Return the [X, Y] coordinate for the center point of the cell that contains the specified text.  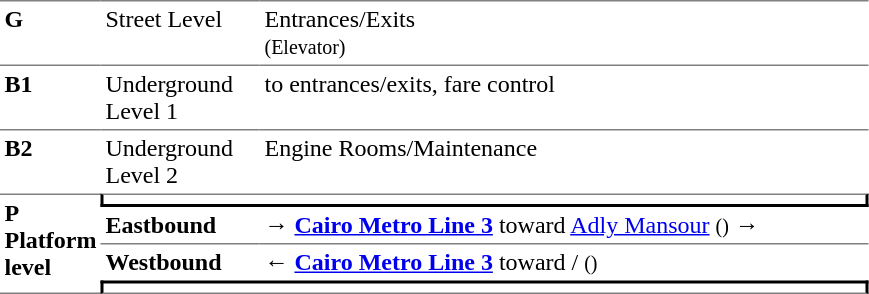
Underground Level 2 [180, 162]
Entrances/Exits (Elevator) [564, 33]
Engine Rooms/Maintenance [564, 162]
B2 [50, 162]
Westbound [180, 262]
PPlatform level [50, 244]
→ Cairo Metro Line 3 toward Adly Mansour () → [564, 226]
to entrances/exits, fare control [564, 98]
Eastbound [180, 226]
B1 [50, 98]
← Cairo Metro Line 3 toward / () [564, 262]
G [50, 33]
Underground Level 1 [180, 98]
Street Level [180, 33]
